From the cell containing the given text, extract its center point as (x, y) coordinate. 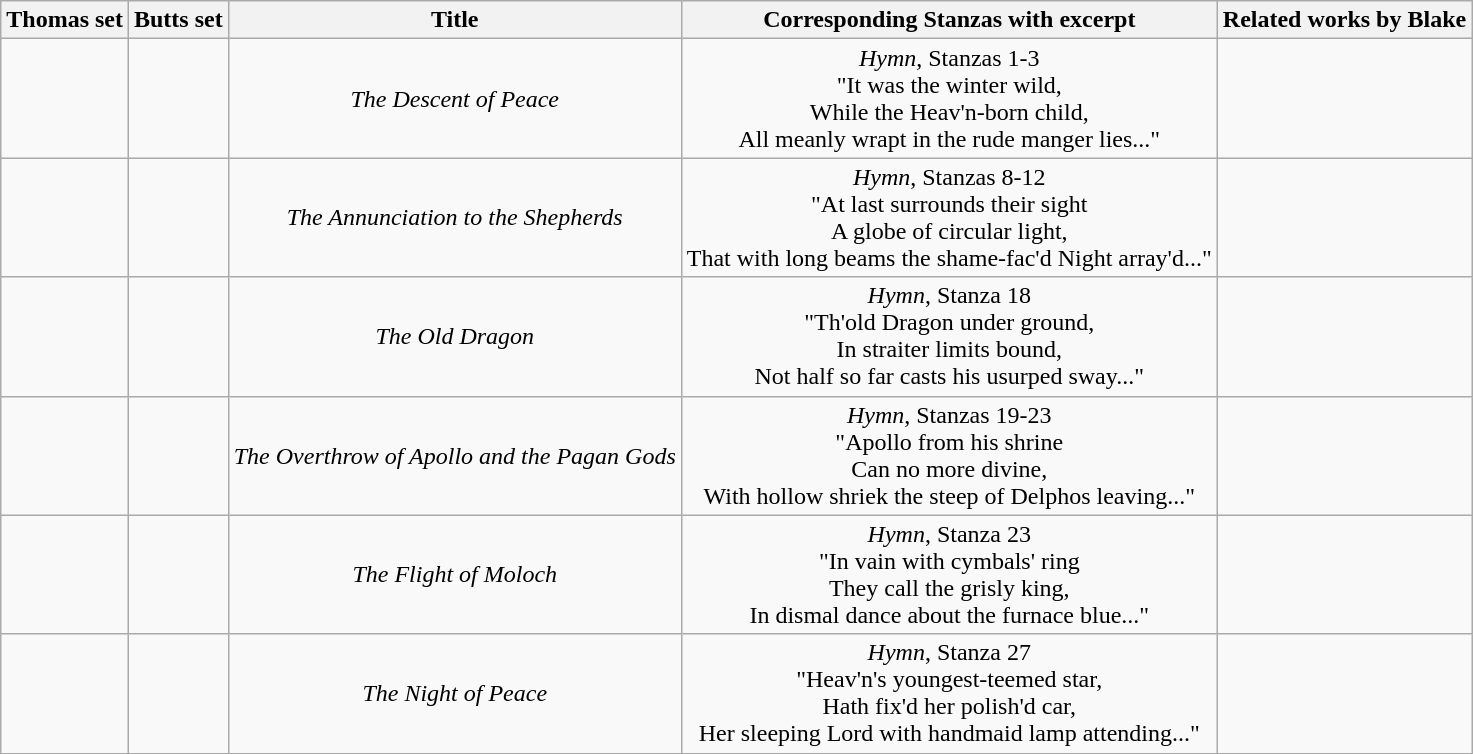
Related works by Blake (1344, 20)
Hymn, Stanzas 1-3"It was the winter wild,While the Heav'n-born child,All meanly wrapt in the rude manger lies..." (949, 98)
The Flight of Moloch (454, 574)
The Annunciation to the Shepherds (454, 218)
Hymn, Stanza 23"In vain with cymbals' ringThey call the grisly king,In dismal dance about the furnace blue..." (949, 574)
The Night of Peace (454, 694)
Hymn, Stanza 18"Th'old Dragon under ground,In straiter limits bound,Not half so far casts his usurped sway..." (949, 336)
The Descent of Peace (454, 98)
The Old Dragon (454, 336)
The Overthrow of Apollo and the Pagan Gods (454, 456)
Corresponding Stanzas with excerpt (949, 20)
Butts set (178, 20)
Hymn, Stanza 27"Heav'n's youngest-teemed star,Hath fix'd her polish'd car,Her sleeping Lord with handmaid lamp attending..." (949, 694)
Title (454, 20)
Thomas set (65, 20)
Hymn, Stanzas 8-12"At last surrounds their sightA globe of circular light,That with long beams the shame-fac'd Night array'd..." (949, 218)
Hymn, Stanzas 19-23"Apollo from his shrineCan no more divine,With hollow shriek the steep of Delphos leaving..." (949, 456)
